From the cell containing the given text, extract its center point as [x, y] coordinate. 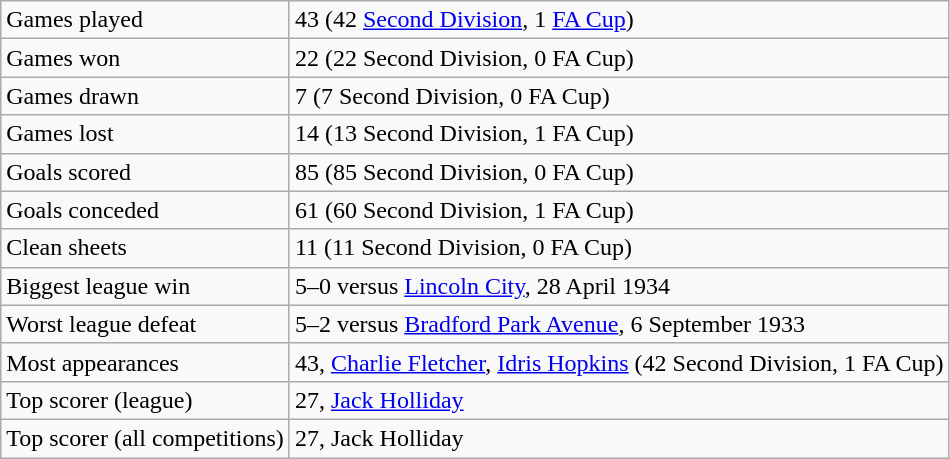
85 (85 Second Division, 0 FA Cup) [619, 172]
Goals scored [146, 172]
61 (60 Second Division, 1 FA Cup) [619, 210]
Games lost [146, 134]
Biggest league win [146, 286]
43 (42 Second Division, 1 FA Cup) [619, 20]
5–2 versus Bradford Park Avenue, 6 September 1933 [619, 324]
Worst league defeat [146, 324]
14 (13 Second Division, 1 FA Cup) [619, 134]
Games drawn [146, 96]
Clean sheets [146, 248]
Goals conceded [146, 210]
Games played [146, 20]
Games won [146, 58]
Top scorer (league) [146, 400]
Top scorer (all competitions) [146, 438]
7 (7 Second Division, 0 FA Cup) [619, 96]
5–0 versus Lincoln City, 28 April 1934 [619, 286]
Most appearances [146, 362]
22 (22 Second Division, 0 FA Cup) [619, 58]
11 (11 Second Division, 0 FA Cup) [619, 248]
43, Charlie Fletcher, Idris Hopkins (42 Second Division, 1 FA Cup) [619, 362]
